Capture the cell that displays the provided text and extract its (x, y) central coordinate. 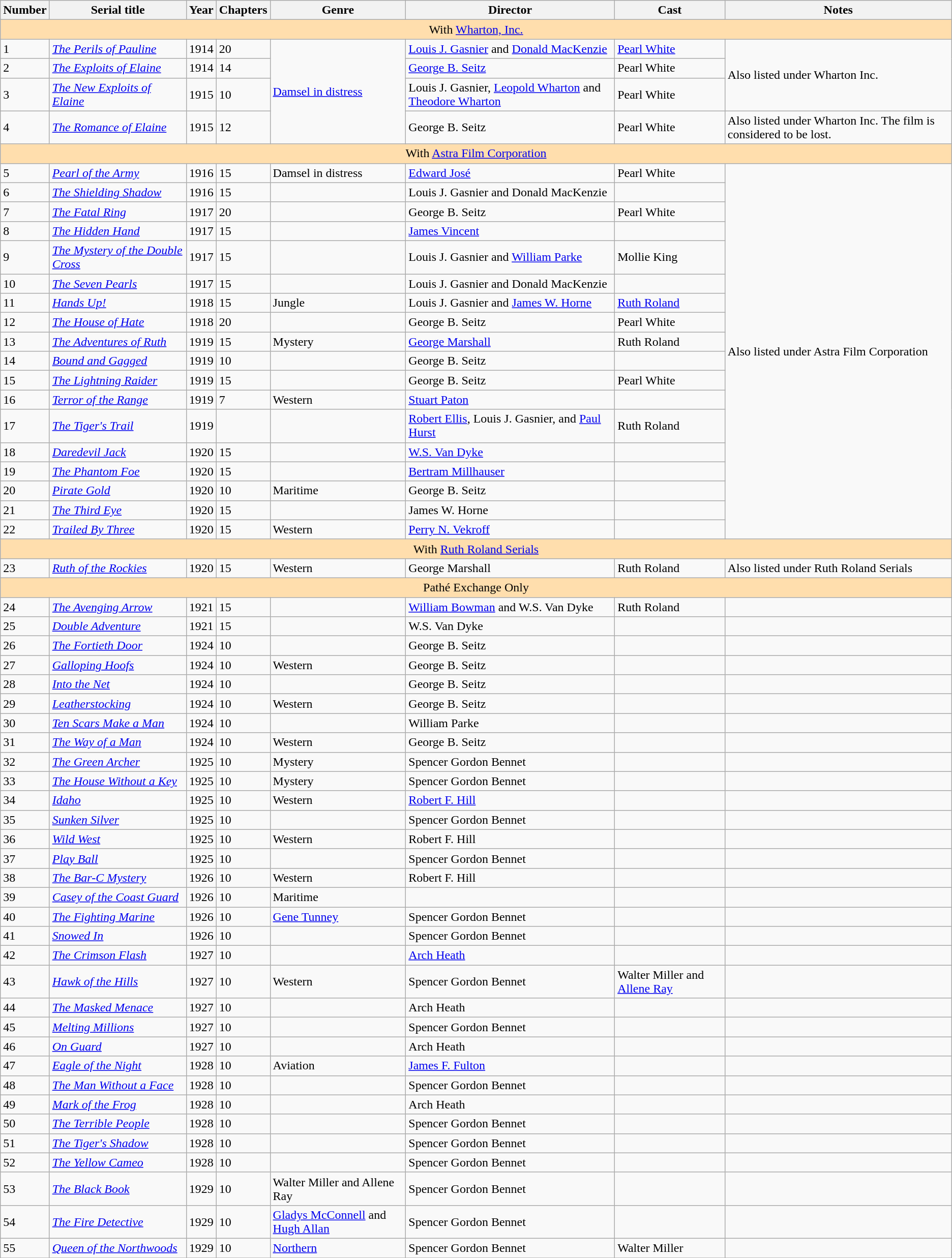
31 (25, 742)
36 (25, 839)
Year (201, 10)
With Wharton, Inc. (476, 29)
39 (25, 897)
51 (25, 1143)
The Fortieth Door (118, 646)
Jungle (338, 303)
Ruth of the Rockies (118, 568)
Casey of the Coast Guard (118, 897)
Galloping Hoofs (118, 665)
The New Exploits of Elaine (118, 95)
Daredevil Jack (118, 452)
48 (25, 1085)
28 (25, 684)
32 (25, 762)
Mollie King (670, 257)
23 (25, 568)
Serial title (118, 10)
The Man Without a Face (118, 1085)
Leatherstocking (118, 704)
The Shielding Shadow (118, 192)
55 (25, 1248)
Robert Ellis, Louis J. Gasnier, and Paul Hurst (511, 426)
The Way of a Man (118, 742)
Sunken Silver (118, 820)
Double Adventure (118, 626)
25 (25, 626)
16 (25, 400)
The Hidden Hand (118, 231)
Northern (338, 1248)
Ten Scars Make a Man (118, 723)
45 (25, 1027)
The Tiger's Shadow (118, 1143)
44 (25, 1008)
The Third Eye (118, 510)
The Masked Menace (118, 1008)
Louis J. Gasnier, Leopold Wharton and Theodore Wharton (511, 95)
3 (25, 95)
46 (25, 1046)
The Terrible People (118, 1124)
On Guard (118, 1046)
18 (25, 452)
53 (25, 1189)
33 (25, 781)
The Green Archer (118, 762)
40 (25, 917)
The Bar-C Mystery (118, 878)
The Adventures of Ruth (118, 342)
13 (25, 342)
The House Without a Key (118, 781)
The Avenging Arrow (118, 607)
Pirate Gold (118, 491)
Chapters (243, 10)
2 (25, 68)
Also listed under Wharton Inc. (838, 75)
27 (25, 665)
Also listed under Ruth Roland Serials (838, 568)
Into the Net (118, 684)
The Perils of Pauline (118, 49)
Mark of the Frog (118, 1104)
9 (25, 257)
Genre (338, 10)
43 (25, 981)
24 (25, 607)
47 (25, 1066)
35 (25, 820)
The Crimson Flash (118, 955)
Trailed By Three (118, 529)
James Vincent (511, 231)
James W. Horne (511, 510)
Perry N. Vekroff (511, 529)
11 (25, 303)
1 (25, 49)
54 (25, 1221)
52 (25, 1162)
The Exploits of Elaine (118, 68)
8 (25, 231)
Walter Miller (670, 1248)
Idaho (118, 800)
Cast (670, 10)
The Mystery of the Double Cross (118, 257)
42 (25, 955)
Notes (838, 10)
Gladys McConnell and Hugh Allan (338, 1221)
37 (25, 858)
The Fire Detective (118, 1221)
Play Ball (118, 858)
With Ruth Roland Serials (476, 549)
19 (25, 471)
Pathé Exchange Only (476, 587)
Queen of the Northwoods (118, 1248)
6 (25, 192)
The Romance of Elaine (118, 127)
William Bowman and W.S. Van Dyke (511, 607)
With Astra Film Corporation (476, 154)
Aviation (338, 1066)
The Black Book (118, 1189)
Hands Up! (118, 303)
The Lightning Raider (118, 380)
The Fatal Ring (118, 212)
21 (25, 510)
Pearl of the Army (118, 173)
The Seven Pearls (118, 283)
Bound and Gagged (118, 361)
30 (25, 723)
38 (25, 878)
5 (25, 173)
Stuart Paton (511, 400)
The Phantom Foe (118, 471)
50 (25, 1124)
Hawk of the Hills (118, 981)
Wild West (118, 839)
Also listed under Astra Film Corporation (838, 351)
Eagle of the Night (118, 1066)
Director (511, 10)
41 (25, 936)
Also listed under Wharton Inc. The film is considered to be lost. (838, 127)
The House of Hate (118, 322)
4 (25, 127)
49 (25, 1104)
Louis J. Gasnier and James W. Horne (511, 303)
James F. Fulton (511, 1066)
Gene Tunney (338, 917)
Number (25, 10)
Bertram Millhauser (511, 471)
The Yellow Cameo (118, 1162)
29 (25, 704)
17 (25, 426)
The Fighting Marine (118, 917)
26 (25, 646)
Melting Millions (118, 1027)
34 (25, 800)
Edward José (511, 173)
William Parke (511, 723)
Terror of the Range (118, 400)
Snowed In (118, 936)
22 (25, 529)
Louis J. Gasnier and William Parke (511, 257)
The Tiger's Trail (118, 426)
